Capture the cell that displays the provided text and extract its (x, y) central coordinate. 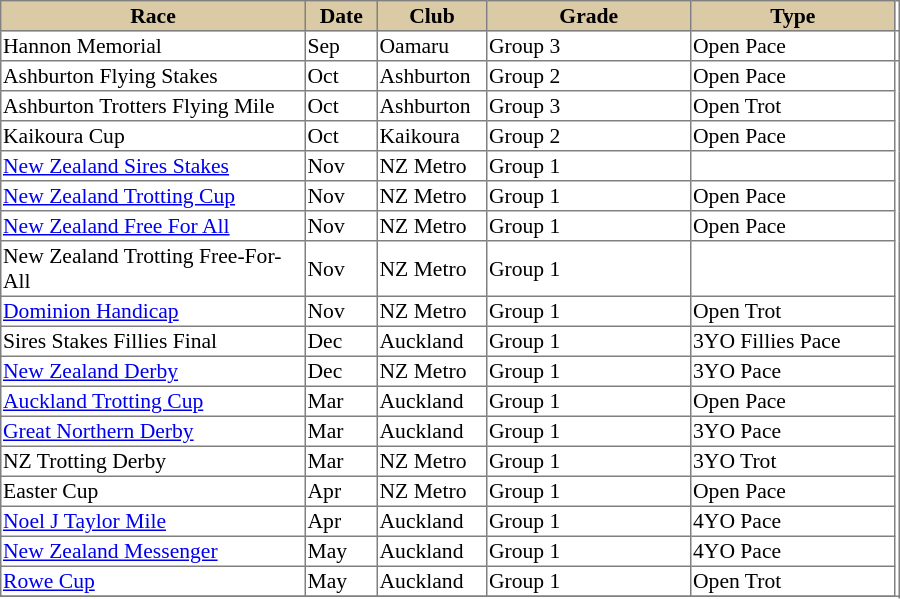
Grade (589, 16)
New Zealand Trotting Free-For-All (153, 269)
NZ Trotting Derby (153, 461)
Oamaru (432, 46)
Race (153, 16)
Ashburton Flying Stakes (153, 76)
Sep (341, 46)
Auckland Trotting Cup (153, 401)
Easter Cup (153, 491)
3YO Trot (793, 461)
Kaikoura (432, 136)
Sires Stakes Fillies Final (153, 341)
Club (432, 16)
Date (341, 16)
Rowe Cup (153, 581)
Great Northern Derby (153, 431)
New Zealand Derby (153, 371)
Type (793, 16)
New Zealand Trotting Cup (153, 196)
Kaikoura Cup (153, 136)
3YO Fillies Pace (793, 341)
Noel J Taylor Mile (153, 521)
New Zealand Free For All (153, 226)
New Zealand Sires Stakes (153, 166)
Dominion Handicap (153, 311)
Ashburton Trotters Flying Mile (153, 106)
New Zealand Messenger (153, 551)
Hannon Memorial (153, 46)
